Search for the cell housing the specified text and yield its (x, y) center coordinate. 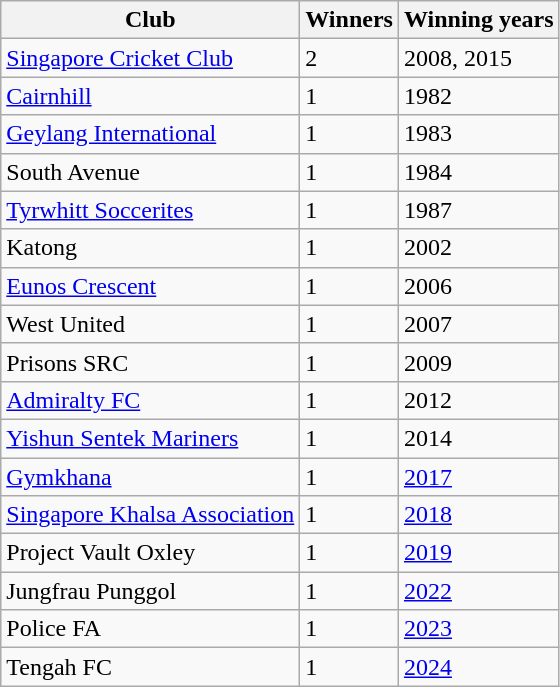
1984 (478, 172)
Geylang International (150, 134)
1987 (478, 210)
2014 (478, 438)
2022 (478, 591)
2018 (478, 515)
Singapore Cricket Club (150, 58)
Yishun Sentek Mariners (150, 438)
2009 (478, 362)
Club (150, 20)
Tengah FC (150, 667)
Gymkhana (150, 477)
Winning years (478, 20)
Jungfrau Punggol (150, 591)
2 (350, 58)
Admiralty FC (150, 400)
2006 (478, 286)
South Avenue (150, 172)
Project Vault Oxley (150, 553)
Singapore Khalsa Association (150, 515)
Eunos Crescent (150, 286)
Cairnhill (150, 96)
2012 (478, 400)
2023 (478, 629)
Katong (150, 248)
2002 (478, 248)
2007 (478, 324)
1983 (478, 134)
2017 (478, 477)
2024 (478, 667)
2008, 2015 (478, 58)
Police FA (150, 629)
2019 (478, 553)
1982 (478, 96)
Tyrwhitt Soccerites (150, 210)
Winners (350, 20)
West United (150, 324)
Prisons SRC (150, 362)
